Search for the cell housing the specified text and yield its (X, Y) center coordinate. 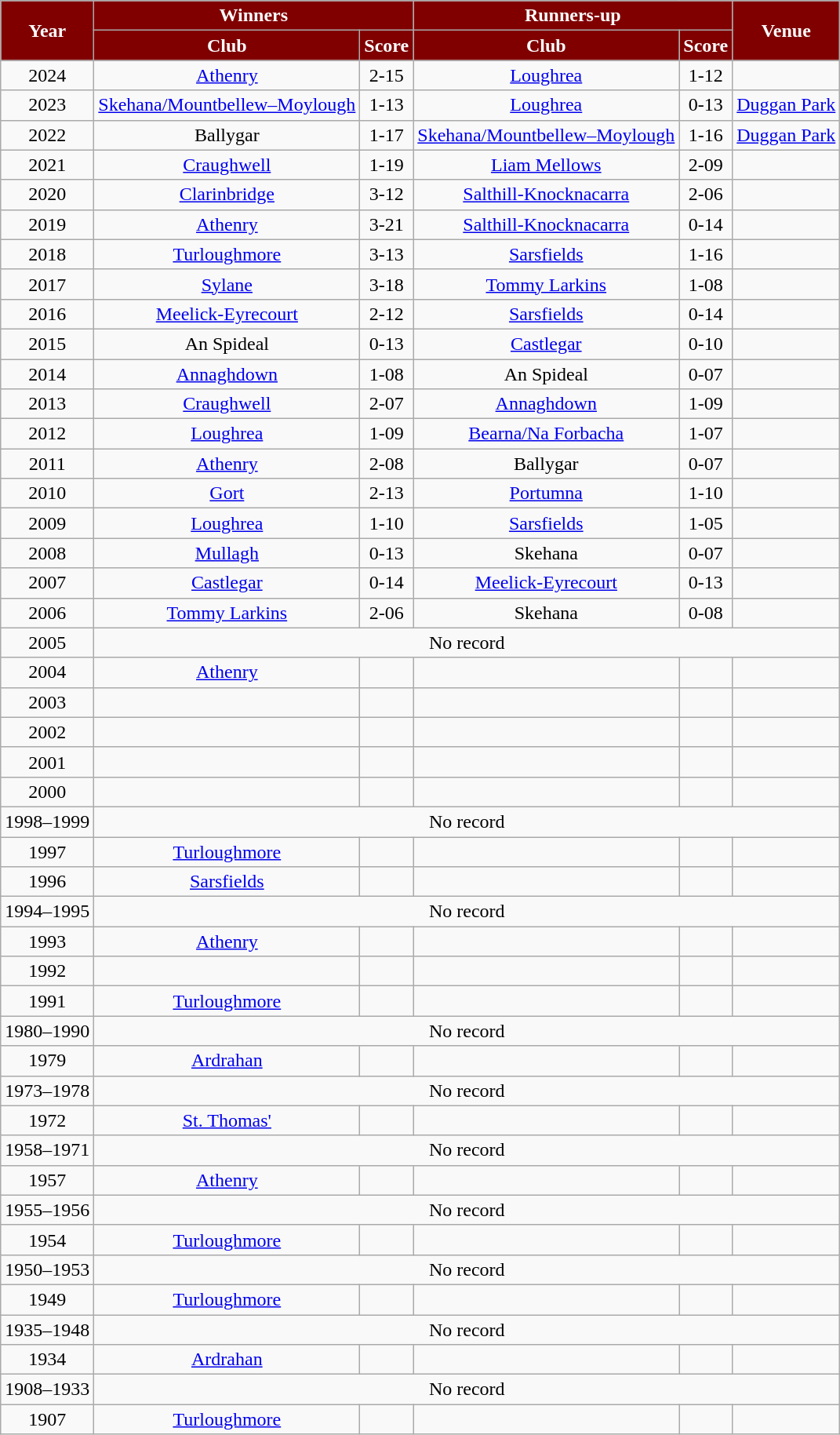
0-08 (706, 613)
Liam Mellows (546, 165)
1980–1990 (47, 1031)
2024 (47, 75)
1997 (47, 851)
1954 (47, 1240)
2011 (47, 464)
1973–1978 (47, 1091)
Venue (786, 31)
2008 (47, 553)
2-07 (387, 404)
1935–1948 (47, 1330)
1979 (47, 1061)
2-08 (387, 464)
1-17 (387, 135)
1-19 (387, 165)
St. Thomas' (227, 1120)
2013 (47, 404)
2017 (47, 284)
1958–1971 (47, 1150)
1949 (47, 1299)
1-13 (387, 105)
1993 (47, 941)
1955–1956 (47, 1210)
Gort (227, 494)
1996 (47, 882)
1-12 (706, 75)
2000 (47, 792)
1907 (47, 1419)
1991 (47, 1001)
Sylane (227, 284)
2019 (47, 224)
2007 (47, 583)
2003 (47, 702)
2-13 (387, 494)
2006 (47, 613)
Winners (254, 16)
3-21 (387, 224)
2-12 (387, 314)
3-12 (387, 195)
2-09 (706, 165)
2018 (47, 254)
Mullagh (227, 553)
2009 (47, 523)
1998–1999 (47, 821)
2020 (47, 195)
0-10 (706, 344)
Portumna (546, 494)
1-05 (706, 523)
2001 (47, 762)
1994–1995 (47, 912)
2023 (47, 105)
2021 (47, 165)
2015 (47, 344)
3-18 (387, 284)
1957 (47, 1180)
2014 (47, 374)
2010 (47, 494)
Year (47, 31)
2016 (47, 314)
2002 (47, 732)
1992 (47, 971)
1934 (47, 1360)
Bearna/Na Forbacha (546, 434)
2-15 (387, 75)
1972 (47, 1120)
1908–1933 (47, 1389)
2012 (47, 434)
2005 (47, 643)
3-13 (387, 254)
2022 (47, 135)
2004 (47, 672)
1-07 (706, 434)
1950–1953 (47, 1269)
Runners-up (573, 16)
Clarinbridge (227, 195)
